Identify which cell holds the provided text, then report its (X, Y) central coordinate. 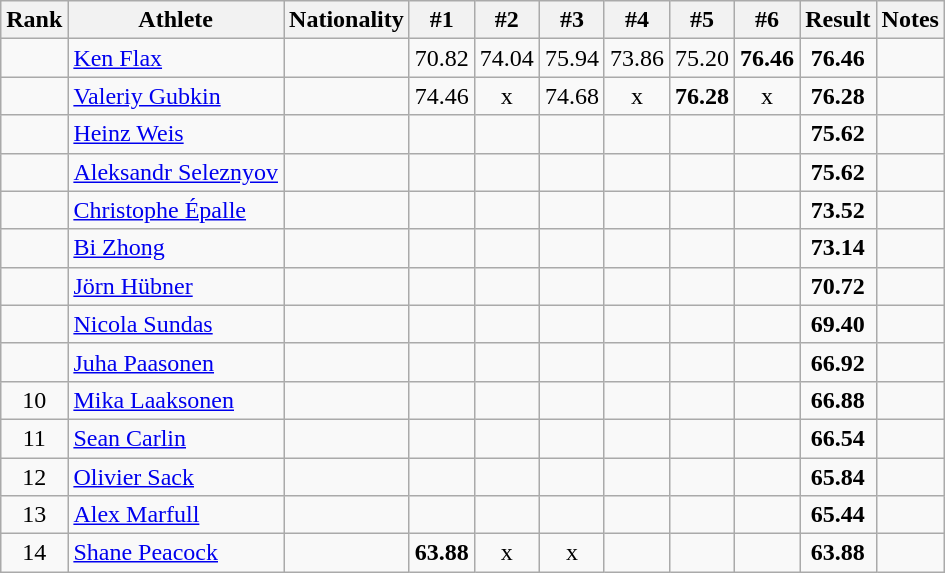
Jörn Hübner (176, 286)
Bi Zhong (176, 248)
73.14 (838, 248)
Christophe Épalle (176, 210)
10 (34, 400)
Result (838, 20)
74.04 (506, 58)
Notes (910, 20)
Valeriy Gubkin (176, 96)
Aleksandr Seleznyov (176, 172)
#1 (442, 20)
66.54 (838, 438)
Mika Laaksonen (176, 400)
13 (34, 515)
12 (34, 477)
70.72 (838, 286)
Sean Carlin (176, 438)
75.20 (702, 58)
66.88 (838, 400)
66.92 (838, 362)
65.84 (838, 477)
14 (34, 553)
Olivier Sack (176, 477)
Rank (34, 20)
11 (34, 438)
Alex Marfull (176, 515)
Heinz Weis (176, 134)
69.40 (838, 324)
Shane Peacock (176, 553)
74.46 (442, 96)
70.82 (442, 58)
Nicola Sundas (176, 324)
#6 (768, 20)
Athlete (176, 20)
Nationality (347, 20)
Ken Flax (176, 58)
#4 (636, 20)
73.52 (838, 210)
#5 (702, 20)
74.68 (572, 96)
65.44 (838, 515)
75.94 (572, 58)
#3 (572, 20)
#2 (506, 20)
73.86 (636, 58)
Juha Paasonen (176, 362)
